Capture the cell that displays the provided text and extract its (X, Y) central coordinate. 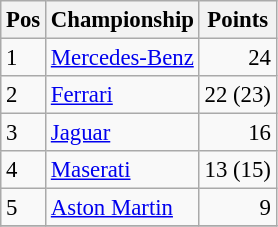
13 (15) (238, 170)
9 (238, 208)
Ferrari (123, 95)
5 (24, 208)
3 (24, 133)
24 (238, 58)
1 (24, 58)
16 (238, 133)
Aston Martin (123, 208)
22 (23) (238, 95)
Mercedes-Benz (123, 58)
Championship (123, 20)
Pos (24, 20)
Maserati (123, 170)
Points (238, 20)
Jaguar (123, 133)
4 (24, 170)
2 (24, 95)
